Output the [X, Y] coordinate of the center of the cell containing the given text.  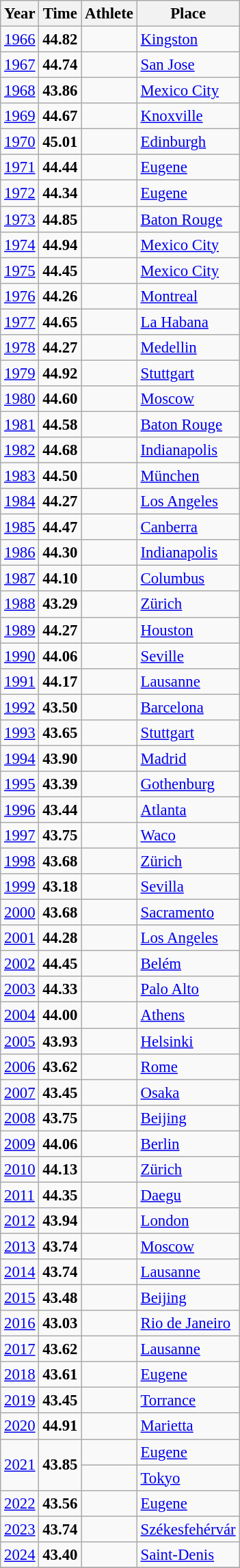
43.86 [60, 91]
2022 [20, 1503]
Knoxville [188, 116]
Barcelona [188, 707]
1987 [20, 579]
2008 [20, 1118]
2009 [20, 1144]
44.10 [60, 579]
Rome [188, 1067]
Seville [188, 656]
Rio de Janeiro [188, 1323]
2024 [20, 1555]
2007 [20, 1092]
1997 [20, 836]
44.00 [60, 1015]
44.67 [60, 116]
1994 [20, 758]
44.58 [60, 424]
1967 [20, 65]
2021 [20, 1465]
2000 [20, 913]
44.82 [60, 40]
44.30 [60, 553]
44.92 [60, 373]
1972 [20, 193]
1977 [20, 322]
Medellin [188, 348]
Sevilla [188, 887]
La Habana [188, 322]
2020 [20, 1427]
2018 [20, 1375]
43.44 [60, 810]
Tokyo [188, 1478]
43.93 [60, 1041]
2001 [20, 938]
Helsinki [188, 1041]
1976 [20, 296]
44.35 [60, 1195]
2017 [20, 1349]
1998 [20, 862]
2014 [20, 1272]
Belém [188, 964]
43.85 [60, 1465]
München [188, 476]
44.65 [60, 322]
1984 [20, 501]
44.34 [60, 193]
1980 [20, 399]
43.29 [60, 605]
43.18 [60, 887]
43.90 [60, 758]
Palo Alto [188, 990]
Gothenburg [188, 784]
44.91 [60, 1427]
43.61 [60, 1375]
44.85 [60, 219]
43.40 [60, 1555]
Year [20, 14]
43.94 [60, 1221]
Waco [188, 836]
2013 [20, 1246]
Athlete [109, 14]
Kingston [188, 40]
44.68 [60, 450]
2012 [20, 1221]
Montreal [188, 296]
2015 [20, 1298]
43.56 [60, 1503]
43.65 [60, 733]
1973 [20, 219]
2010 [20, 1170]
2006 [20, 1067]
1970 [20, 142]
1988 [20, 605]
1969 [20, 116]
San Jose [188, 65]
1986 [20, 553]
1983 [20, 476]
Daegu [188, 1195]
44.94 [60, 245]
2004 [20, 1015]
43.39 [60, 784]
Marietta [188, 1427]
2005 [20, 1041]
Athens [188, 1015]
Osaka [188, 1092]
45.01 [60, 142]
1979 [20, 373]
2003 [20, 990]
44.17 [60, 681]
Columbus [188, 579]
Houston [188, 630]
43.50 [60, 707]
1974 [20, 245]
1991 [20, 681]
Canberra [188, 527]
2023 [20, 1529]
44.47 [60, 527]
44.26 [60, 296]
1982 [20, 450]
44.33 [60, 990]
44.74 [60, 65]
1985 [20, 527]
44.13 [60, 1170]
44.60 [60, 399]
2002 [20, 964]
London [188, 1221]
Atlanta [188, 810]
1968 [20, 91]
Berlin [188, 1144]
43.48 [60, 1298]
1990 [20, 656]
1975 [20, 271]
Sacramento [188, 913]
Torrance [188, 1401]
1989 [20, 630]
1999 [20, 887]
Madrid [188, 758]
44.28 [60, 938]
Edinburgh [188, 142]
Time [60, 14]
1971 [20, 167]
1981 [20, 424]
1996 [20, 810]
1993 [20, 733]
2019 [20, 1401]
Székesfehérvár [188, 1529]
2016 [20, 1323]
1992 [20, 707]
1978 [20, 348]
44.44 [60, 167]
Place [188, 14]
Saint-Denis [188, 1555]
1995 [20, 784]
1966 [20, 40]
44.50 [60, 476]
2011 [20, 1195]
43.03 [60, 1323]
